Return (X, Y) of the center of cell containing provided text 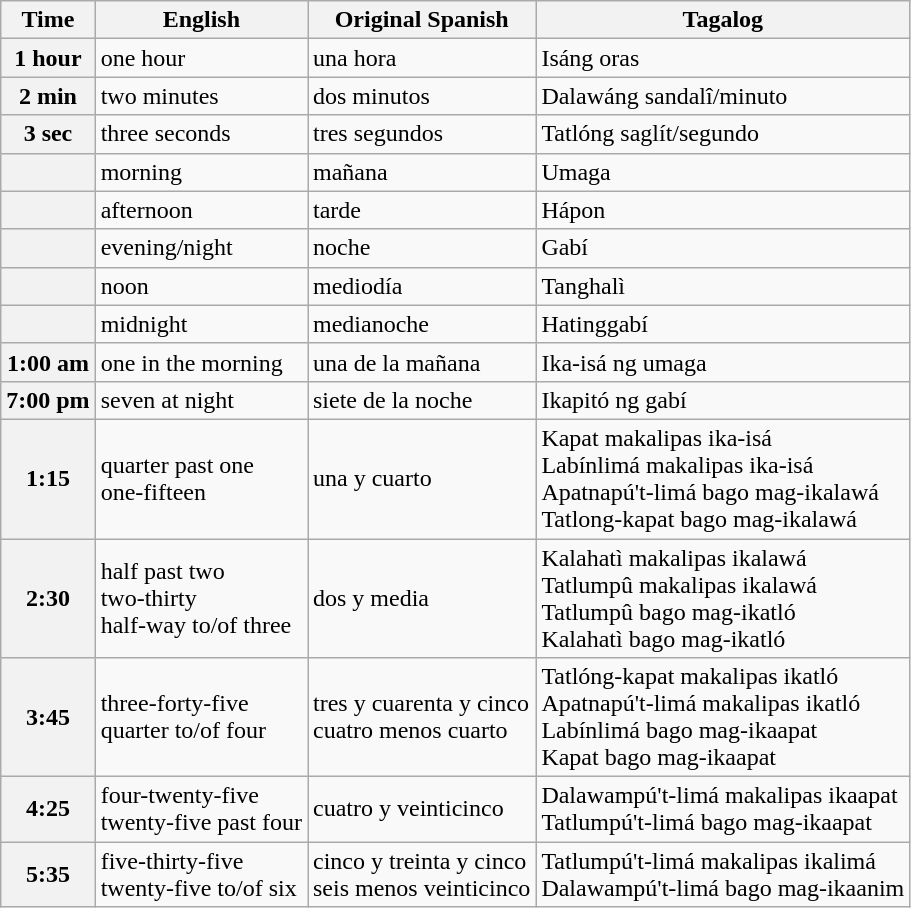
Tagalog (723, 20)
3 sec (48, 134)
Original Spanish (422, 20)
three seconds (201, 134)
three-forty-fivequarter to/of four (201, 718)
evening/night (201, 248)
cuatro y veinticinco (422, 810)
3:45 (48, 718)
1:00 am (48, 362)
one hour (201, 58)
tres y cuarenta y cincocuatro menos cuarto (422, 718)
two minutes (201, 96)
noche (422, 248)
Hápon (723, 210)
Tanghalì (723, 286)
Kapat makalipas ika-isáLabínlimá makalipas ika-isáApatnapú't-limá bago mag-ikalawáTatlong-kapat bago mag-ikalawá (723, 478)
afternoon (201, 210)
Isáng oras (723, 58)
half past twotwo-thirtyhalf-way to/of three (201, 598)
7:00 pm (48, 400)
siete de la noche (422, 400)
tres segundos (422, 134)
cinco y treinta y cincoseis menos veinticinco (422, 874)
una de la mañana (422, 362)
Ikapitó ng gabí (723, 400)
one in the morning (201, 362)
medianoche (422, 324)
seven at night (201, 400)
2 min (48, 96)
English (201, 20)
five-thirty-fivetwenty-five to/of six (201, 874)
noon (201, 286)
una y cuarto (422, 478)
Time (48, 20)
mediodía (422, 286)
Ika-isá ng umaga (723, 362)
tarde (422, 210)
Tatlumpú't-limá makalipas ikalimáDalawampú't-limá bago mag-ikaanim (723, 874)
una hora (422, 58)
5:35 (48, 874)
four-twenty-fivetwenty-five past four (201, 810)
Dalawampú't-limá makalipas ikaapatTatlumpú't-limá bago mag-ikaapat (723, 810)
dos minutos (422, 96)
2:30 (48, 598)
4:25 (48, 810)
1:15 (48, 478)
Gabí (723, 248)
Dalawáng sandalî/minuto (723, 96)
morning (201, 172)
Kalahatì makalipas ikalawáTatlumpû makalipas ikalawáTatlumpû bago mag-ikatlóKalahatì bago mag-ikatló (723, 598)
Umaga (723, 172)
midnight (201, 324)
Tatlóng saglít/segundo (723, 134)
1 hour (48, 58)
Tatlóng-kapat makalipas ikatlóApatnapú't-limá makalipas ikatlóLabínlimá bago mag-ikaapatKapat bago mag-ikaapat (723, 718)
quarter past oneone-fifteen (201, 478)
dos y media (422, 598)
mañana (422, 172)
Hatinggabí (723, 324)
